Pinpoint the cell where the given text exists, returning its [x, y] midpoint coordinate. 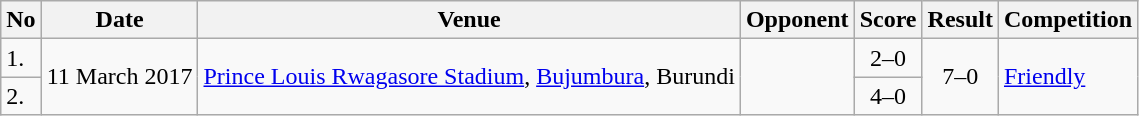
Venue [469, 20]
Result [960, 20]
Competition [1068, 20]
No [21, 20]
2. [21, 96]
11 March 2017 [120, 77]
1. [21, 58]
Prince Louis Rwagasore Stadium, Bujumbura, Burundi [469, 77]
7–0 [960, 77]
Date [120, 20]
2–0 [888, 58]
Opponent [797, 20]
Score [888, 20]
4–0 [888, 96]
Friendly [1068, 77]
